Pinpoint the cell where the given text exists, returning its (X, Y) midpoint coordinate. 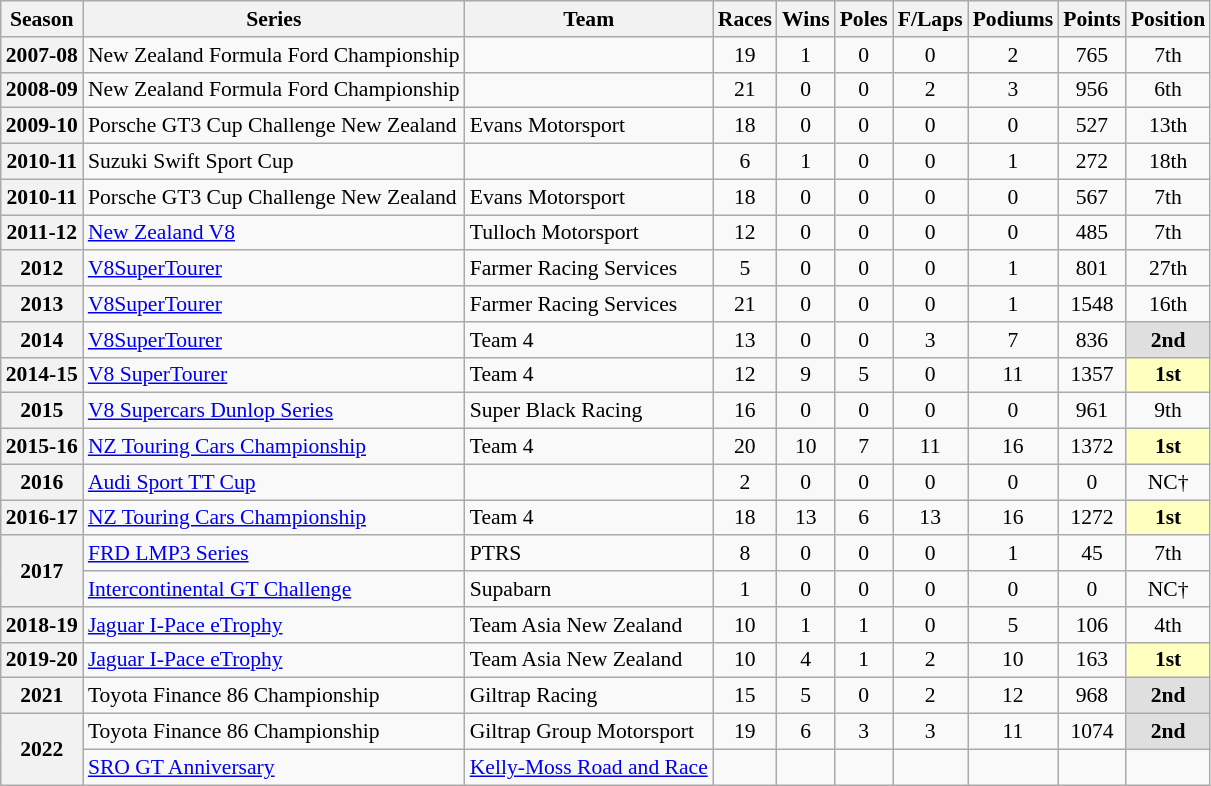
Giltrap Racing (589, 696)
2021 (42, 696)
567 (1092, 197)
1272 (1092, 518)
SRO GT Anniversary (274, 767)
Team (589, 19)
27th (1168, 269)
Kelly-Moss Road and Race (589, 767)
2015-16 (42, 447)
9 (806, 375)
Races (745, 19)
1548 (1092, 304)
Points (1092, 19)
272 (1092, 162)
2022 (42, 750)
16th (1168, 304)
Suzuki Swift Sport Cup (274, 162)
1074 (1092, 732)
2013 (42, 304)
527 (1092, 126)
Super Black Racing (589, 411)
9th (1168, 411)
836 (1092, 340)
1357 (1092, 375)
15 (745, 696)
8 (745, 554)
2011-12 (42, 233)
Wins (806, 19)
F/Laps (930, 19)
FRD LMP3 Series (274, 554)
2014-15 (42, 375)
2017 (42, 572)
Supabarn (589, 589)
1372 (1092, 447)
4 (806, 660)
2018-19 (42, 625)
V8 SuperTourer (274, 375)
PTRS (589, 554)
106 (1092, 625)
Podiums (1014, 19)
2014 (42, 340)
801 (1092, 269)
Intercontinental GT Challenge (274, 589)
18th (1168, 162)
20 (745, 447)
2009-10 (42, 126)
2007-08 (42, 55)
Series (274, 19)
Giltrap Group Motorsport (589, 732)
2008-09 (42, 90)
13th (1168, 126)
4th (1168, 625)
2012 (42, 269)
2019-20 (42, 660)
6th (1168, 90)
765 (1092, 55)
2016-17 (42, 518)
2016 (42, 482)
45 (1092, 554)
V8 Supercars Dunlop Series (274, 411)
Season (42, 19)
Audi Sport TT Cup (274, 482)
956 (1092, 90)
Tulloch Motorsport (589, 233)
968 (1092, 696)
485 (1092, 233)
Position (1168, 19)
2015 (42, 411)
961 (1092, 411)
163 (1092, 660)
Poles (864, 19)
New Zealand V8 (274, 233)
